Provide the [x, y] coordinate of the cell's center where the given text is located.  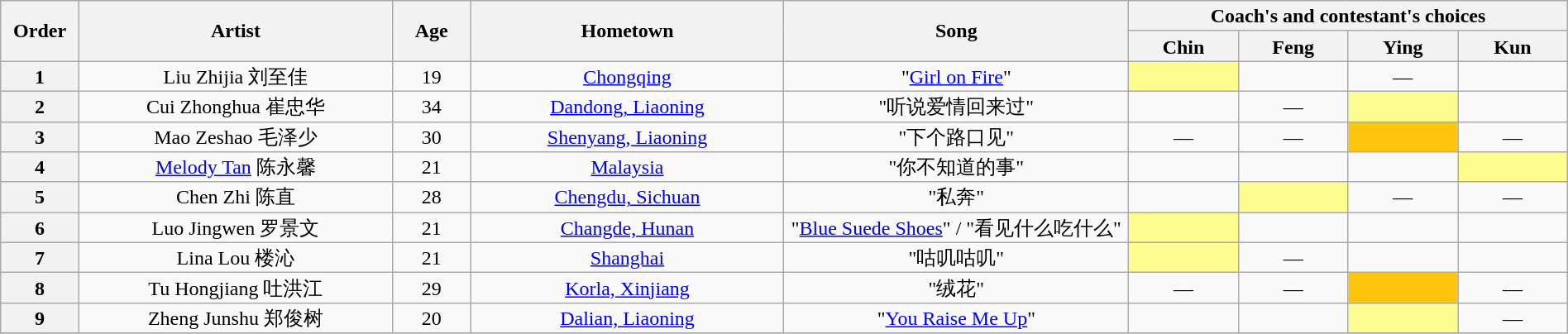
"你不知道的事" [956, 167]
34 [432, 106]
Lina Lou 楼沁 [235, 258]
Chen Zhi 陈直 [235, 197]
Luo Jingwen 罗景文 [235, 228]
Liu Zhijia 刘至佳 [235, 76]
Dandong, Liaoning [627, 106]
Coach's and contestant's choices [1348, 17]
Artist [235, 31]
Chongqing [627, 76]
"Girl on Fire" [956, 76]
Changde, Hunan [627, 228]
7 [40, 258]
30 [432, 137]
1 [40, 76]
Hometown [627, 31]
9 [40, 317]
20 [432, 317]
Malaysia [627, 167]
"听说爱情回来过" [956, 106]
28 [432, 197]
"下个路口见" [956, 137]
"咕叽咕叽" [956, 258]
Chengdu, Sichuan [627, 197]
Kun [1513, 46]
"You Raise Me Up" [956, 317]
5 [40, 197]
"绒花" [956, 288]
Shenyang, Liaoning [627, 137]
"私奔" [956, 197]
4 [40, 167]
6 [40, 228]
Feng [1293, 46]
Song [956, 31]
Order [40, 31]
29 [432, 288]
19 [432, 76]
3 [40, 137]
Ying [1403, 46]
Zheng Junshu 郑俊树 [235, 317]
Cui Zhonghua 崔忠华 [235, 106]
8 [40, 288]
Korla, Xinjiang [627, 288]
"Blue Suede Shoes" / "看见什么吃什么" [956, 228]
2 [40, 106]
Melody Tan 陈永馨 [235, 167]
Mao Zeshao 毛泽少 [235, 137]
Chin [1184, 46]
Shanghai [627, 258]
Age [432, 31]
Tu Hongjiang 吐洪江 [235, 288]
Dalian, Liaoning [627, 317]
